Extract the (x, y) coordinate from the center of the cell holding the provided text.  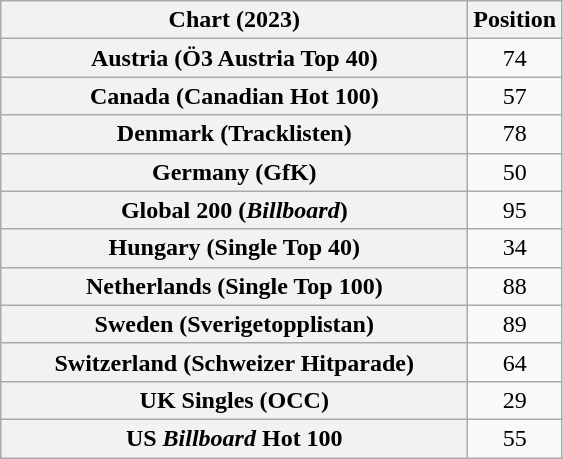
74 (515, 58)
95 (515, 210)
Position (515, 20)
55 (515, 438)
Denmark (Tracklisten) (234, 134)
UK Singles (OCC) (234, 400)
29 (515, 400)
Austria (Ö3 Austria Top 40) (234, 58)
Canada (Canadian Hot 100) (234, 96)
US Billboard Hot 100 (234, 438)
Chart (2023) (234, 20)
34 (515, 248)
57 (515, 96)
Germany (GfK) (234, 172)
Sweden (Sverigetopplistan) (234, 324)
78 (515, 134)
89 (515, 324)
50 (515, 172)
Switzerland (Schweizer Hitparade) (234, 362)
Global 200 (Billboard) (234, 210)
64 (515, 362)
Netherlands (Single Top 100) (234, 286)
Hungary (Single Top 40) (234, 248)
88 (515, 286)
